Identify which cell holds the provided text, then report its [X, Y] central coordinate. 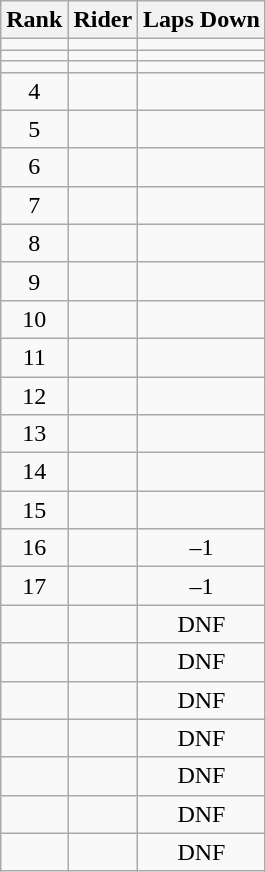
12 [34, 395]
17 [34, 586]
5 [34, 129]
11 [34, 357]
8 [34, 243]
Rank [34, 20]
16 [34, 548]
13 [34, 434]
7 [34, 205]
Laps Down [202, 20]
15 [34, 510]
10 [34, 319]
Rider [103, 20]
14 [34, 472]
9 [34, 281]
4 [34, 91]
6 [34, 167]
